Detect which cell encompasses the target text, then output its (x, y) center coordinate. 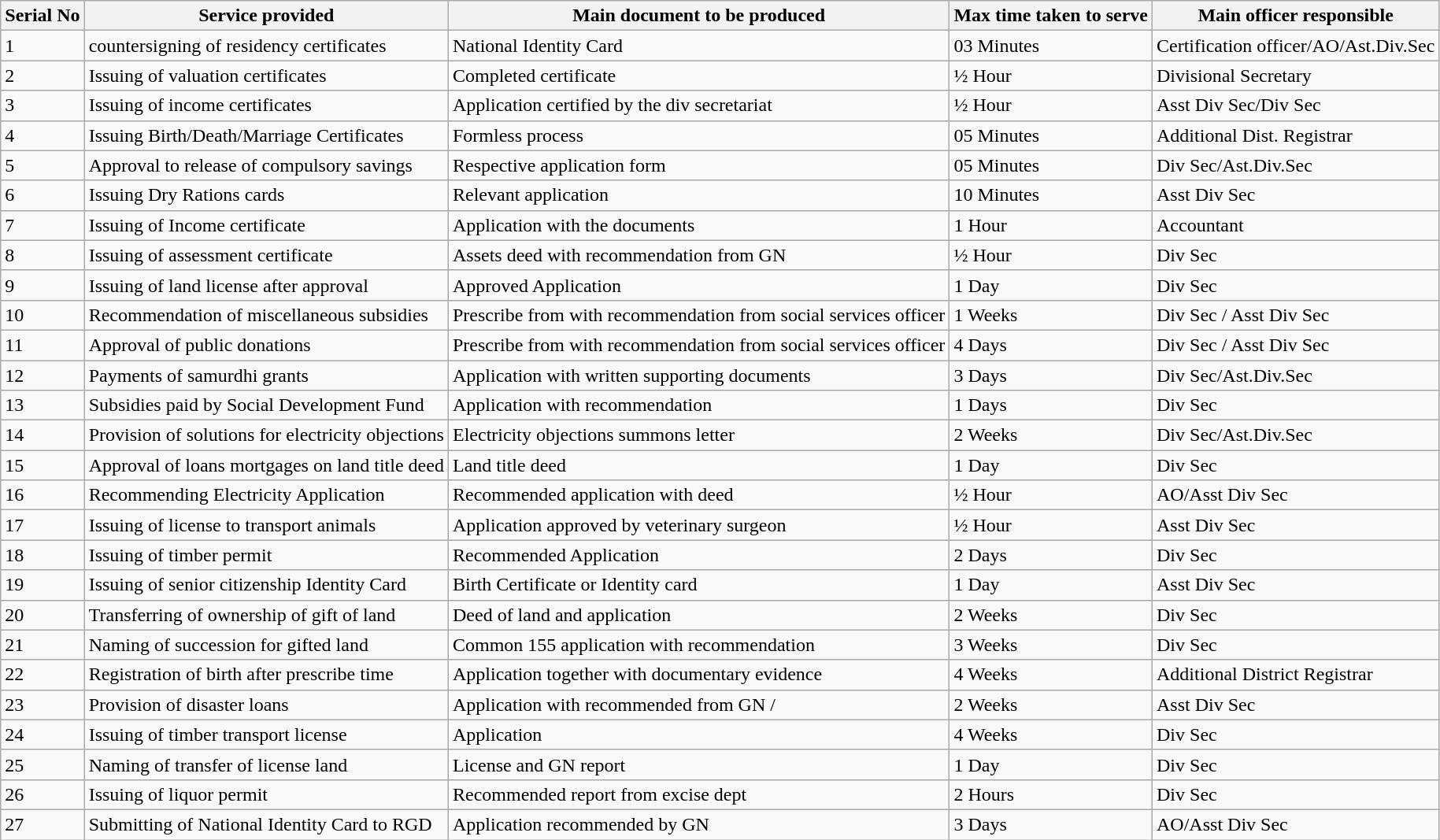
20 (43, 615)
Approval to release of compulsory savings (266, 165)
Issuing Birth/Death/Marriage Certificates (266, 135)
Recommendation of miscellaneous subsidies (266, 315)
Electricity objections summons letter (698, 435)
1 Hour (1051, 225)
Recommending Electricity Application (266, 495)
Main document to be produced (698, 16)
Recommended application with deed (698, 495)
Naming of succession for gifted land (266, 645)
2 (43, 76)
countersigning of residency certificates (266, 46)
2 Days (1051, 555)
Approval of public donations (266, 345)
Recommended report from excise dept (698, 794)
Application with recommended from GN / (698, 705)
4 Days (1051, 345)
5 (43, 165)
Submitting of National Identity Card to RGD (266, 824)
Application with the documents (698, 225)
Deed of land and application (698, 615)
Issuing of Income certificate (266, 225)
24 (43, 735)
Serial No (43, 16)
Issuing Dry Rations cards (266, 195)
Relevant application (698, 195)
22 (43, 675)
13 (43, 405)
Issuing of license to transport animals (266, 525)
18 (43, 555)
4 (43, 135)
Additional Dist. Registrar (1296, 135)
Formless process (698, 135)
1 Days (1051, 405)
Application certified by the div secretariat (698, 105)
Issuing of liquor permit (266, 794)
Asst Div Sec/Div Sec (1296, 105)
14 (43, 435)
19 (43, 585)
12 (43, 376)
Accountant (1296, 225)
Common 155 application with recommendation (698, 645)
8 (43, 255)
Issuing of timber permit (266, 555)
Application together with documentary evidence (698, 675)
27 (43, 824)
Payments of samurdhi grants (266, 376)
Issuing of timber transport license (266, 735)
Provision of solutions for electricity objections (266, 435)
Respective application form (698, 165)
7 (43, 225)
Naming of transfer of license land (266, 764)
Issuing of assessment certificate (266, 255)
Issuing of land license after approval (266, 285)
26 (43, 794)
3 (43, 105)
17 (43, 525)
Additional District Registrar (1296, 675)
Transferring of ownership of gift of land (266, 615)
Issuing of income certificates (266, 105)
Application recommended by GN (698, 824)
Birth Certificate or Identity card (698, 585)
Provision of disaster loans (266, 705)
Application approved by veterinary surgeon (698, 525)
Issuing of valuation certificates (266, 76)
6 (43, 195)
21 (43, 645)
2 Hours (1051, 794)
Service provided (266, 16)
23 (43, 705)
Subsidies paid by Social Development Fund (266, 405)
Max time taken to serve (1051, 16)
Approval of loans mortgages on land title deed (266, 465)
03 Minutes (1051, 46)
Assets deed with recommendation from GN (698, 255)
Application with written supporting documents (698, 376)
Recommended Application (698, 555)
25 (43, 764)
1 Weeks (1051, 315)
Application (698, 735)
3 Weeks (1051, 645)
16 (43, 495)
Approved Application (698, 285)
11 (43, 345)
Registration of birth after prescribe time (266, 675)
Land title deed (698, 465)
License and GN report (698, 764)
9 (43, 285)
10 (43, 315)
15 (43, 465)
1 (43, 46)
Certification officer/AO/Ast.Div.Sec (1296, 46)
Main officer responsible (1296, 16)
Completed certificate (698, 76)
Issuing of senior citizenship Identity Card (266, 585)
National Identity Card (698, 46)
10 Minutes (1051, 195)
Divisional Secretary (1296, 76)
Application with recommendation (698, 405)
